Locate the cell with the specified text and output its (X, Y) center coordinate. 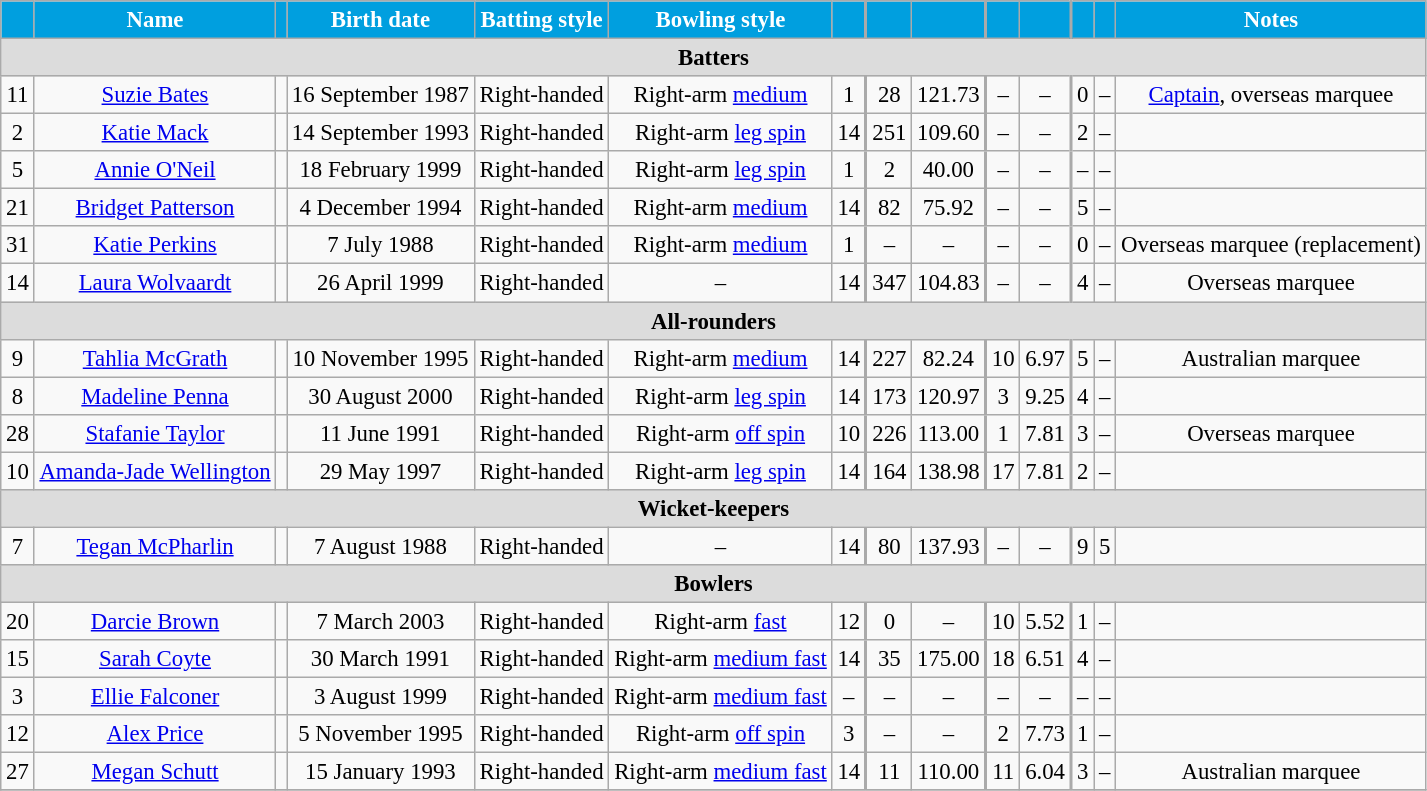
Batting style (542, 20)
18 (1003, 659)
175.00 (949, 659)
Tegan McPharlin (155, 546)
7 (18, 546)
251 (889, 133)
6.04 (1046, 772)
Name (155, 20)
137.93 (949, 546)
Amanda-Jade Wellington (155, 471)
17 (1003, 471)
Sarah Coyte (155, 659)
226 (889, 433)
Stafanie Taylor (155, 433)
82.24 (949, 358)
9.25 (1046, 396)
Wicket-keepers (714, 509)
Bowlers (714, 584)
121.73 (949, 95)
26 April 1999 (381, 283)
227 (889, 358)
113.00 (949, 433)
15 (18, 659)
80 (889, 546)
14 September 1993 (381, 133)
109.60 (949, 133)
5.52 (1046, 621)
All-rounders (714, 321)
82 (889, 208)
35 (889, 659)
6.97 (1046, 358)
Tahlia McGrath (155, 358)
11 June 1991 (381, 433)
120.97 (949, 396)
Madeline Penna (155, 396)
Darcie Brown (155, 621)
Suzie Bates (155, 95)
8 (18, 396)
7.73 (1046, 734)
Annie O'Neil (155, 170)
Notes (1271, 20)
Katie Perkins (155, 245)
31 (18, 245)
75.92 (949, 208)
347 (889, 283)
110.00 (949, 772)
4 December 1994 (381, 208)
6.51 (1046, 659)
16 September 1987 (381, 95)
Bowling style (720, 20)
30 March 1991 (381, 659)
Birth date (381, 20)
Megan Schutt (155, 772)
7 March 2003 (381, 621)
20 (18, 621)
Overseas marquee (replacement) (1271, 245)
3 August 1999 (381, 697)
18 February 1999 (381, 170)
138.98 (949, 471)
15 January 1993 (381, 772)
Batters (714, 58)
7 July 1988 (381, 245)
7 August 1988 (381, 546)
Laura Wolvaardt (155, 283)
Captain, overseas marquee (1271, 95)
5 November 1995 (381, 734)
Ellie Falconer (155, 697)
Katie Mack (155, 133)
104.83 (949, 283)
30 August 2000 (381, 396)
164 (889, 471)
21 (18, 208)
Alex Price (155, 734)
27 (18, 772)
40.00 (949, 170)
29 May 1997 (381, 471)
173 (889, 396)
Bridget Patterson (155, 208)
10 November 1995 (381, 358)
Right-arm fast (720, 621)
